Output the (x, y) coordinate of the center of the cell containing the given text.  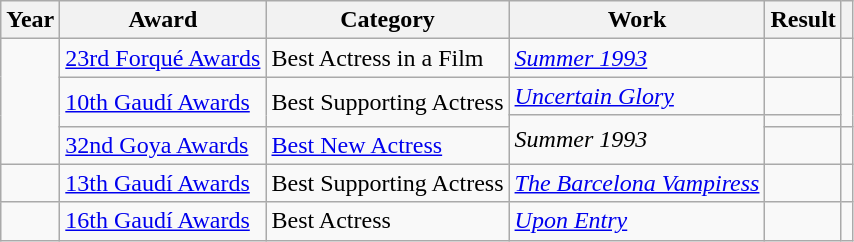
16th Gaudí Awards (163, 221)
Best Actress in a Film (388, 58)
Uncertain Glory (637, 96)
Result (803, 20)
Year (30, 20)
Best New Actress (388, 145)
The Barcelona Vampiress (637, 183)
32nd Goya Awards (163, 145)
13th Gaudí Awards (163, 183)
Category (388, 20)
Best Actress (388, 221)
23rd Forqué Awards (163, 58)
Work (637, 20)
10th Gaudí Awards (163, 102)
Award (163, 20)
Upon Entry (637, 221)
